Detect which cell encompasses the target text, then output its (X, Y) center coordinate. 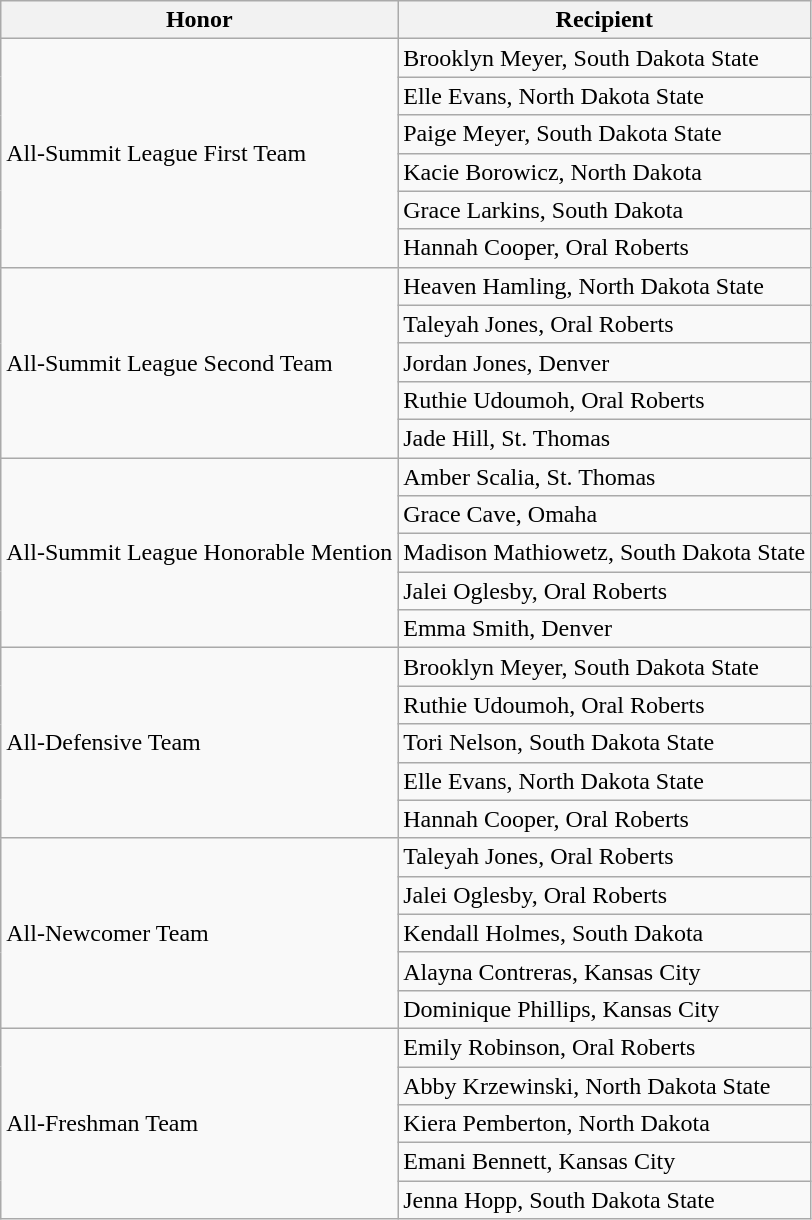
All-Summit League Honorable Mention (200, 553)
Emma Smith, Denver (604, 629)
Paige Meyer, South Dakota State (604, 134)
Emani Bennett, Kansas City (604, 1162)
All-Newcomer Team (200, 933)
All-Freshman Team (200, 1123)
Grace Larkins, South Dakota (604, 210)
All-Summit League Second Team (200, 362)
Emily Robinson, Oral Roberts (604, 1047)
Grace Cave, Omaha (604, 515)
Tori Nelson, South Dakota State (604, 743)
Kiera Pemberton, North Dakota (604, 1124)
Honor (200, 20)
Recipient (604, 20)
Madison Mathiowetz, South Dakota State (604, 553)
Abby Krzewinski, North Dakota State (604, 1085)
All-Summit League First Team (200, 153)
Dominique Phillips, Kansas City (604, 1009)
Jade Hill, St. Thomas (604, 438)
All-Defensive Team (200, 743)
Heaven Hamling, North Dakota State (604, 286)
Amber Scalia, St. Thomas (604, 477)
Jordan Jones, Denver (604, 362)
Kacie Borowicz, North Dakota (604, 172)
Alayna Contreras, Kansas City (604, 971)
Kendall Holmes, South Dakota (604, 933)
Jenna Hopp, South Dakota State (604, 1200)
